Return the [x, y] coordinate for the center point of the cell that contains the specified text.  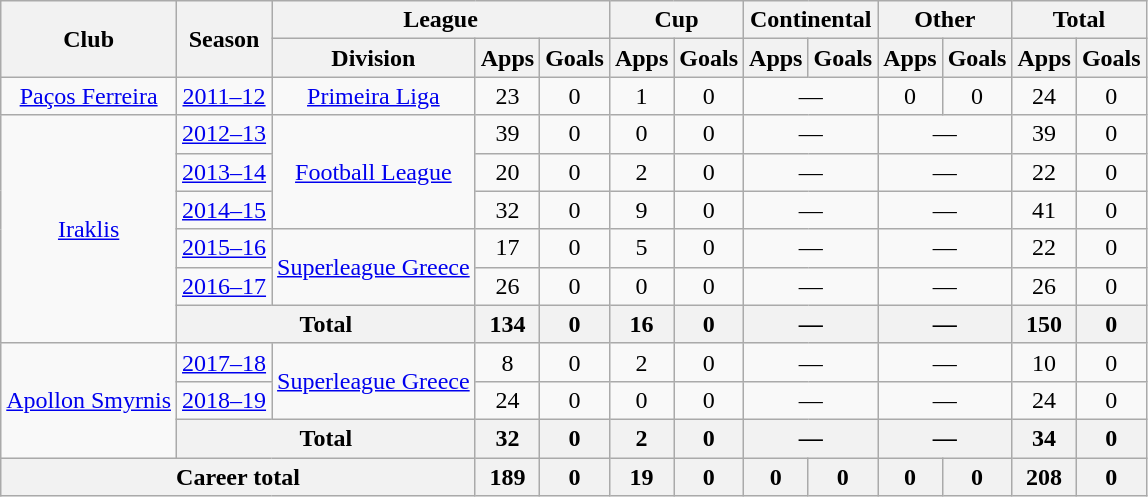
2015–16 [224, 248]
2016–17 [224, 286]
16 [641, 324]
2014–15 [224, 210]
34 [1044, 438]
Paços Ferreira [89, 96]
20 [507, 172]
Career total [238, 477]
Season [224, 39]
Primeira Liga [374, 96]
19 [641, 477]
10 [1044, 362]
5 [641, 248]
League [441, 20]
Iraklis [89, 229]
9 [641, 210]
2018–19 [224, 400]
208 [1044, 477]
Continental [811, 20]
Cup [676, 20]
17 [507, 248]
189 [507, 477]
2012–13 [224, 134]
2011–12 [224, 96]
8 [507, 362]
Division [374, 58]
2017–18 [224, 362]
Other [945, 20]
Club [89, 39]
Apollon Smyrnis [89, 400]
150 [1044, 324]
1 [641, 96]
2013–14 [224, 172]
23 [507, 96]
134 [507, 324]
Football League [374, 172]
41 [1044, 210]
